Find where the given text appears and provide that cell's center as [X, Y] coordinate. 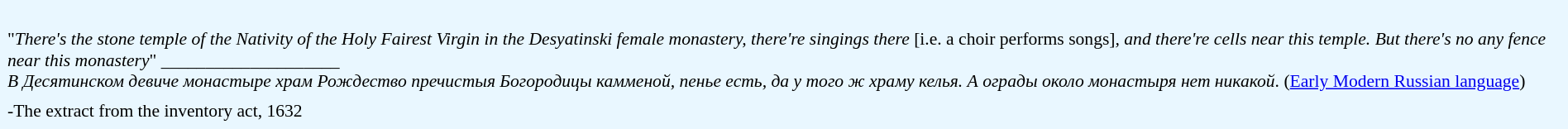
-The extract from the inventory act, 1632 [784, 111]
